Detect which cell encompasses the target text, then output its (x, y) center coordinate. 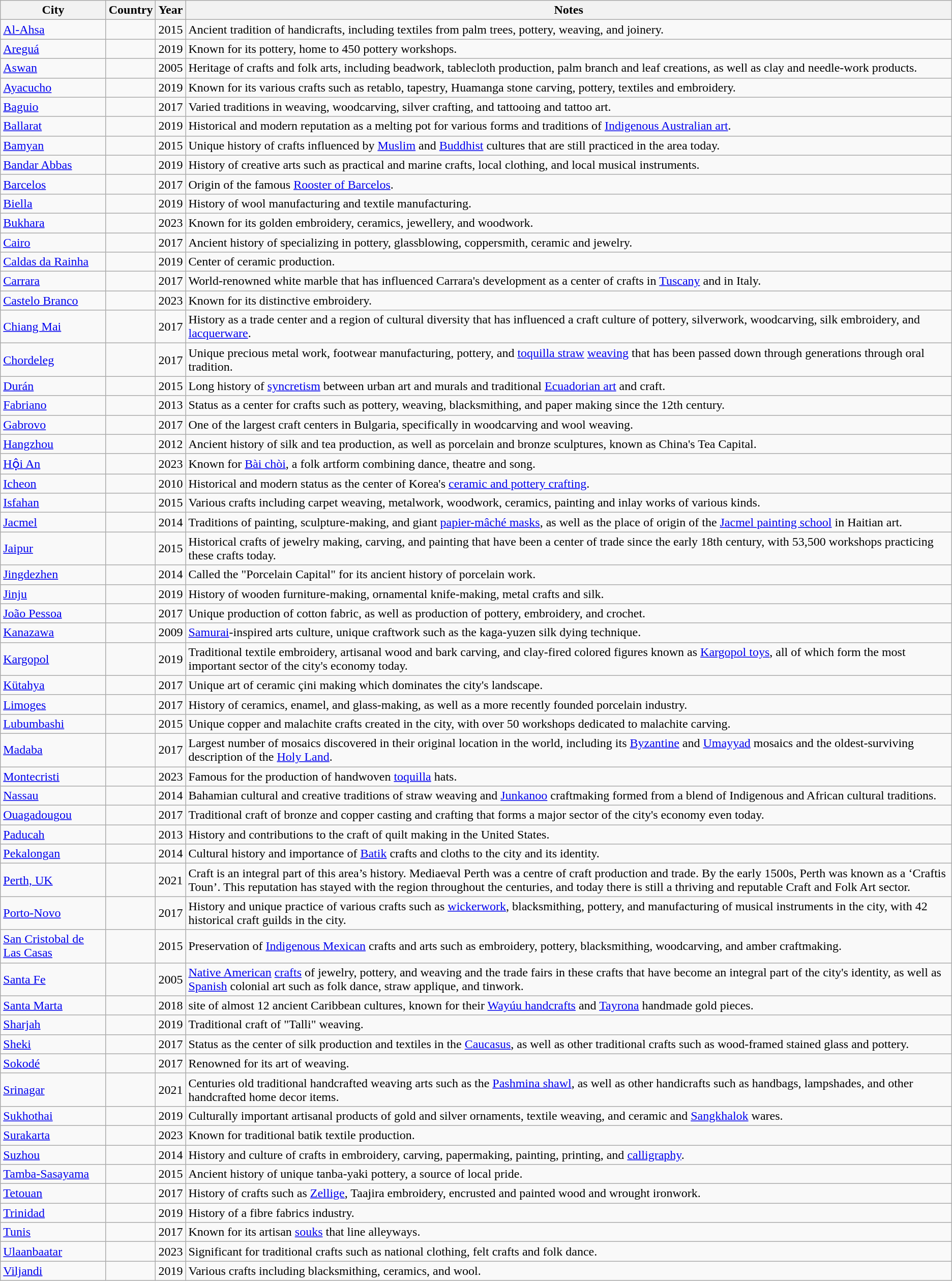
Jingdezhen (53, 575)
Jinju (53, 594)
Known for its distinctive embroidery. (569, 301)
Cultural history and importance of Batik crafts and cloths to the city and its identity. (569, 854)
Kargopol (53, 659)
Caldas da Rainha (53, 262)
Traditional craft of "Talli" weaving. (569, 1025)
Isfahan (53, 503)
History of ceramics, enamel, and glass-making, as well as a more recently founded porcelain industry. (569, 704)
Unique production of cotton fabric, as well as production of pottery, embroidery, and crochet. (569, 613)
Known for its artisan souks that line alleyways. (569, 1232)
Cairo (53, 243)
Bamyan (53, 145)
Ancient history of unique tanba-yaki pottery, a source of local pride. (569, 1174)
site of almost 12 ancient Caribbean cultures, known for their Wayúu handcrafts and Tayrona handmade gold pieces. (569, 1005)
History and culture of crafts in embroidery, carving, papermaking, painting, printing, and calligraphy. (569, 1155)
Known for traditional batik textile production. (569, 1135)
Carrara (53, 281)
Suzhou (53, 1155)
Long history of syncretism between urban art and murals and traditional Ecuadorian art and craft. (569, 386)
Tetouan (53, 1194)
History of creative arts such as practical and marine crafts, local clothing, and local musical instruments. (569, 165)
Chiang Mai (53, 326)
2009 (171, 633)
Called the "Porcelain Capital" for its ancient history of porcelain work. (569, 575)
Hangzhou (53, 444)
Center of ceramic production. (569, 262)
Unique copper and malachite crafts created in the city, with over 50 workshops dedicated to malachite carving. (569, 724)
Unique art of ceramic çini making which dominates the city's landscape. (569, 685)
Known for its golden embroidery, ceramics, jewellery, and woodwork. (569, 223)
Srinagar (53, 1089)
History of wool manufacturing and textile manufacturing. (569, 203)
Known for its pottery, home to 450 pottery workshops. (569, 49)
Montecristi (53, 777)
Areguá (53, 49)
Historical and modern status as the center of Korea's ceramic and pottery crafting. (569, 484)
Sukhothai (53, 1116)
Tunis (53, 1232)
Sokodé (53, 1063)
Surakarta (53, 1135)
Madaba (53, 750)
Viljandi (53, 1271)
Bukhara (53, 223)
Jaipur (53, 548)
Ancient history of silk and tea production, as well as porcelain and bronze sculptures, known as China's Tea Capital. (569, 444)
Various crafts including blacksmithing, ceramics, and wool. (569, 1271)
Limoges (53, 704)
Tamba-Sasayama (53, 1174)
One of the largest craft centers in Bulgaria, specifically in woodcarving and wool weaving. (569, 425)
Kanazawa (53, 633)
Historical and modern reputation as a melting pot for various forms and traditions of Indigenous Australian art. (569, 126)
World-renowned white marble that has influenced Carrara's development as a center of crafts in Tuscany and in Italy. (569, 281)
Year (171, 10)
History of a fibre fabrics industry. (569, 1213)
Country (131, 10)
Barcelos (53, 184)
History and contributions to the craft of quilt making in the United States. (569, 835)
Known for its various crafts such as retablo, tapestry, Huamanga stone carving, pottery, textiles and embroidery. (569, 87)
History of wooden furniture-making, ornamental knife-making, metal crafts and silk. (569, 594)
Icheon (53, 484)
Fabriano (53, 405)
Culturally important artisanal products of gold and silver ornaments, textile weaving, and ceramic and Sangkhalok wares. (569, 1116)
Santa Fe (53, 979)
Notes (569, 10)
Aswan (53, 68)
Significant for traditional crafts such as national clothing, felt crafts and folk dance. (569, 1252)
Varied traditions in weaving, woodcarving, silver crafting, and tattooing and tattoo art. (569, 107)
Biella (53, 203)
City (53, 10)
Ancient history of specializing in pottery, glassblowing, coppersmith, ceramic and jewelry. (569, 243)
Famous for the production of handwoven toquilla hats. (569, 777)
Paducah (53, 835)
Porto-Novo (53, 913)
Unique history of crafts influenced by Muslim and Buddhist cultures that are still practiced in the area today. (569, 145)
Nassau (53, 796)
Trinidad (53, 1213)
Ouagadougou (53, 815)
Sheki (53, 1044)
Traditional craft of bronze and copper casting and crafting that forms a major sector of the city's economy even today. (569, 815)
Jacmel (53, 522)
Ballarat (53, 126)
Renowned for its art of weaving. (569, 1063)
Ancient tradition of handicrafts, including textiles from palm trees, pottery, weaving, and joinery. (569, 29)
Various crafts including carpet weaving, metalwork, woodwork, ceramics, painting and inlay works of various kinds. (569, 503)
Bandar Abbas (53, 165)
Pekalongan (53, 854)
Samurai-inspired arts culture, unique craftwork such as the kaga-yuzen silk dying technique. (569, 633)
San Cristobal de Las Casas (53, 946)
Baguio (53, 107)
Status as a center for crafts such as pottery, weaving, blacksmithing, and paper making since the 12th century. (569, 405)
Castelo Branco (53, 301)
João Pessoa (53, 613)
Preservation of Indigenous Mexican crafts and arts such as embroidery, pottery, blacksmithing, woodcarving, and amber craftmaking. (569, 946)
Durán (53, 386)
Perth, UK (53, 880)
Al-Ahsa (53, 29)
Traditions of painting, sculpture-making, and giant papier-mâché masks, as well as the place of origin of the Jacmel painting school in Haitian art. (569, 522)
Santa Marta (53, 1005)
Ulaanbaatar (53, 1252)
Origin of the famous Rooster of Barcelos. (569, 184)
2018 (171, 1005)
Known for Bài chòi, a folk artform combining dance, theatre and song. (569, 464)
History of crafts such as Zellige, Taajira embroidery, encrusted and painted wood and wrought ironwork. (569, 1194)
Ayacucho (53, 87)
Gabrovo (53, 425)
2010 (171, 484)
2012 (171, 444)
Lubumbashi (53, 724)
Hội An (53, 464)
Kütahya (53, 685)
Chordeleg (53, 360)
Sharjah (53, 1025)
